For the text-containing cell, return its midpoint in [x, y] coordinate format. 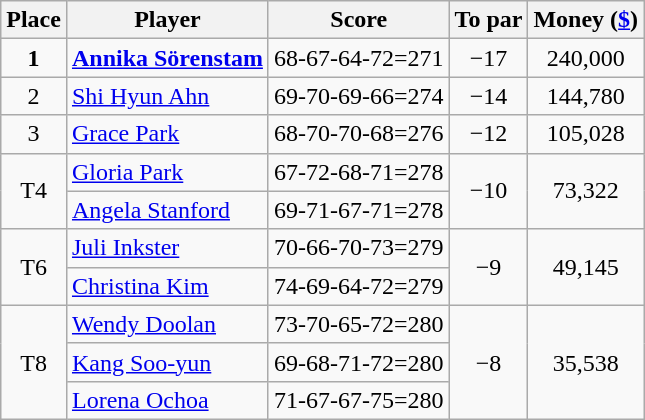
−10 [488, 191]
105,028 [586, 134]
−9 [488, 267]
Lorena Ochoa [167, 400]
2 [34, 96]
73,322 [586, 191]
67-72-68-71=278 [358, 172]
Money ($) [586, 20]
T4 [34, 191]
1 [34, 58]
69-70-69-66=274 [358, 96]
T8 [34, 362]
−17 [488, 58]
Wendy Doolan [167, 324]
Angela Stanford [167, 210]
Annika Sörenstam [167, 58]
74-69-64-72=279 [358, 286]
68-67-64-72=271 [358, 58]
Score [358, 20]
−12 [488, 134]
Place [34, 20]
49,145 [586, 267]
Gloria Park [167, 172]
−14 [488, 96]
Grace Park [167, 134]
35,538 [586, 362]
−8 [488, 362]
Christina Kim [167, 286]
71-67-67-75=280 [358, 400]
68-70-70-68=276 [358, 134]
T6 [34, 267]
Player [167, 20]
240,000 [586, 58]
Juli Inkster [167, 248]
69-71-67-71=278 [358, 210]
69-68-71-72=280 [358, 362]
73-70-65-72=280 [358, 324]
70-66-70-73=279 [358, 248]
144,780 [586, 96]
Shi Hyun Ahn [167, 96]
To par [488, 20]
Kang Soo-yun [167, 362]
3 [34, 134]
